Capture the cell that displays the provided text and extract its [x, y] central coordinate. 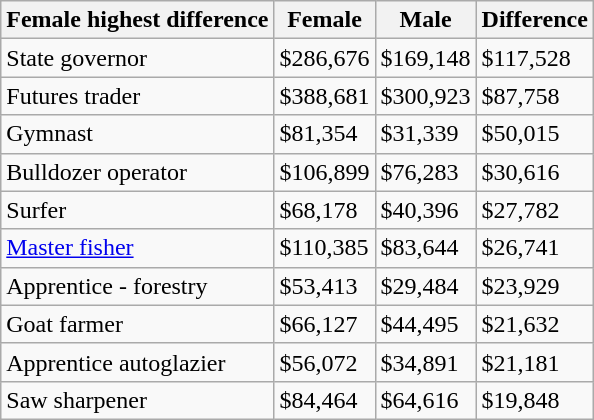
Female highest difference [138, 20]
$21,632 [534, 324]
$300,923 [426, 96]
$23,929 [534, 286]
$21,181 [534, 362]
$83,644 [426, 248]
Apprentice - forestry [138, 286]
$44,495 [426, 324]
$34,891 [426, 362]
$84,464 [324, 400]
Master fisher [138, 248]
$169,148 [426, 58]
Bulldozer operator [138, 172]
$53,413 [324, 286]
Difference [534, 20]
$26,741 [534, 248]
$68,178 [324, 210]
Saw sharpener [138, 400]
$110,385 [324, 248]
$81,354 [324, 134]
State governor [138, 58]
$76,283 [426, 172]
$87,758 [534, 96]
$40,396 [426, 210]
$30,616 [534, 172]
Gymnast [138, 134]
$286,676 [324, 58]
Female [324, 20]
$117,528 [534, 58]
Futures trader [138, 96]
$31,339 [426, 134]
Apprentice autoglazier [138, 362]
Male [426, 20]
$388,681 [324, 96]
$50,015 [534, 134]
$56,072 [324, 362]
$64,616 [426, 400]
$27,782 [534, 210]
$19,848 [534, 400]
Goat farmer [138, 324]
$66,127 [324, 324]
$106,899 [324, 172]
$29,484 [426, 286]
Surfer [138, 210]
